Search for the cell housing the specified text and yield its (x, y) center coordinate. 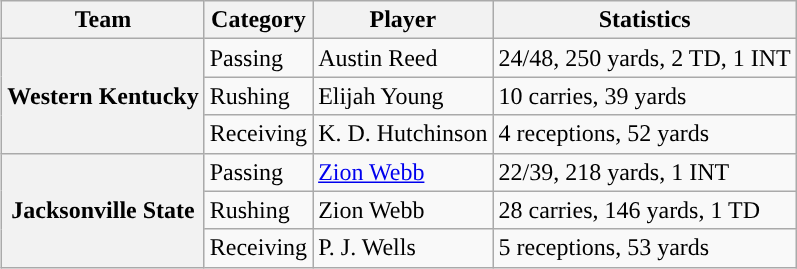
22/39, 218 yards, 1 INT (644, 172)
Western Kentucky (103, 96)
28 carries, 146 yards, 1 TD (644, 210)
Jacksonville State (103, 210)
4 receptions, 52 yards (644, 134)
Team (103, 20)
Austin Reed (403, 58)
Elijah Young (403, 96)
24/48, 250 yards, 2 TD, 1 INT (644, 58)
K. D. Hutchinson (403, 134)
5 receptions, 53 yards (644, 248)
Category (258, 20)
Player (403, 20)
10 carries, 39 yards (644, 96)
Statistics (644, 20)
P. J. Wells (403, 248)
